Scan for the cell matching the given text and deliver its (X, Y) coordinate at center. 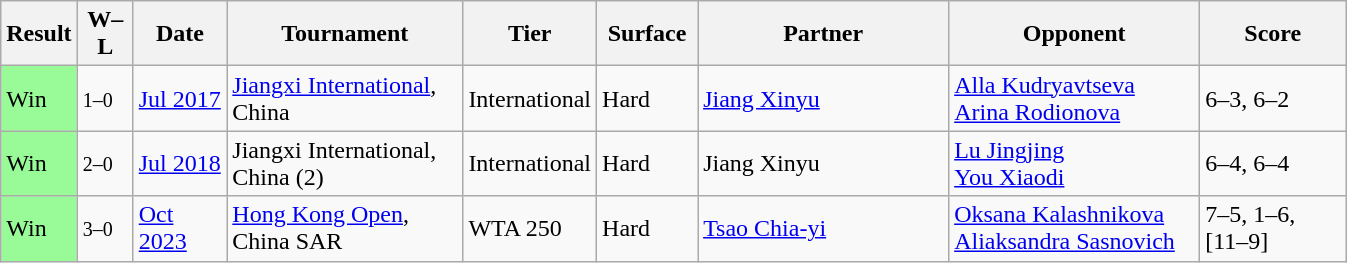
7–5, 1–6, [11–9] (1273, 228)
Tsao Chia-yi (824, 228)
Hong Kong Open, China SAR (345, 228)
1–0 (105, 98)
6–4, 6–4 (1273, 164)
Score (1273, 34)
2–0 (105, 164)
Lu Jingjing You Xiaodi (1074, 164)
3–0 (105, 228)
6–3, 6–2 (1273, 98)
Date (180, 34)
WTA 250 (530, 228)
Oksana Kalashnikova Aliaksandra Sasnovich (1074, 228)
Jiangxi International, China (2) (345, 164)
Jiangxi International, China (345, 98)
W–L (105, 34)
Oct 2023 (180, 228)
Result (39, 34)
Jul 2017 (180, 98)
Alla Kudryavtseva Arina Rodionova (1074, 98)
Tier (530, 34)
Tournament (345, 34)
Partner (824, 34)
Jul 2018 (180, 164)
Surface (648, 34)
Opponent (1074, 34)
